Capture the cell that displays the provided text and extract its [X, Y] central coordinate. 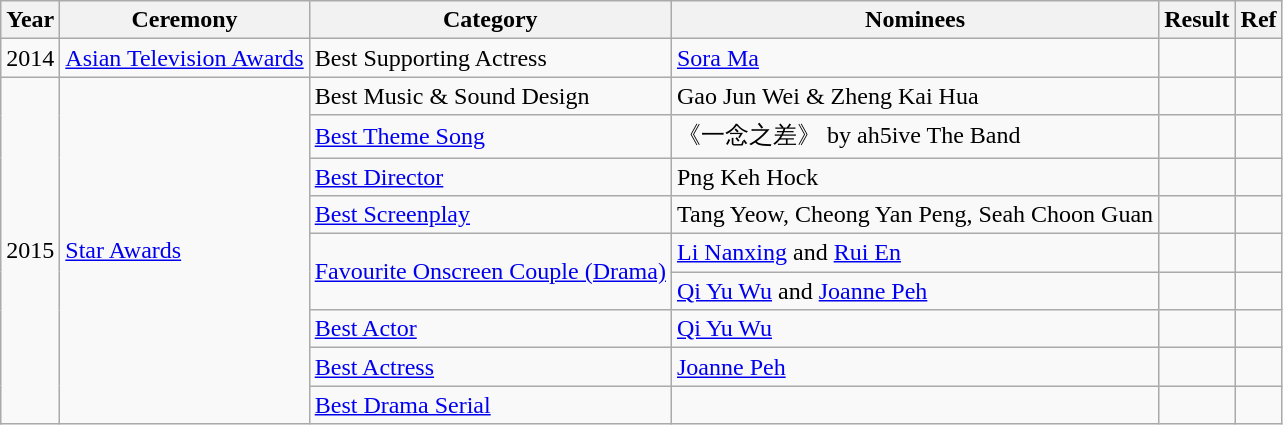
Category [490, 20]
Year [30, 20]
Png Keh Hock [914, 177]
Qi Yu Wu and Joanne Peh [914, 291]
2015 [30, 250]
Nominees [914, 20]
Best Actor [490, 329]
Li Nanxing and Rui En [914, 253]
Qi Yu Wu [914, 329]
Best Supporting Actress [490, 58]
Asian Television Awards [184, 58]
Best Screenplay [490, 215]
Best Actress [490, 367]
Best Director [490, 177]
Gao Jun Wei & Zheng Kai Hua [914, 96]
Best Drama Serial [490, 405]
Best Music & Sound Design [490, 96]
Favourite Onscreen Couple (Drama) [490, 272]
《一念之差》 by ah5ive The Band [914, 136]
Joanne Peh [914, 367]
Ref [1258, 20]
Best Theme Song [490, 136]
Sora Ma [914, 58]
Result [1197, 20]
2014 [30, 58]
Ceremony [184, 20]
Tang Yeow, Cheong Yan Peng, Seah Choon Guan [914, 215]
Star Awards [184, 250]
